Provide the (X, Y) coordinate of the cell's center where the given text is located.  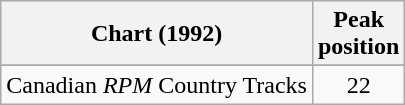
22 (358, 85)
Peakposition (358, 34)
Chart (1992) (157, 34)
Canadian RPM Country Tracks (157, 85)
